Locate the cell with the specified text and output its [x, y] center coordinate. 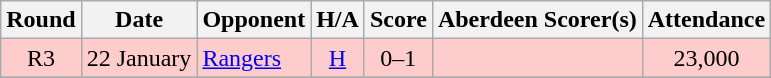
H [338, 58]
Date [139, 20]
R3 [41, 58]
Attendance [706, 20]
22 January [139, 58]
0–1 [398, 58]
23,000 [706, 58]
Score [398, 20]
Round [41, 20]
Opponent [254, 20]
Aberdeen Scorer(s) [537, 20]
H/A [338, 20]
Rangers [254, 58]
